Locate the cell with the specified text and output its [X, Y] center coordinate. 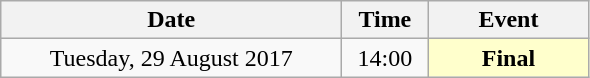
Date [172, 20]
Event [508, 20]
Final [508, 58]
14:00 [385, 58]
Time [385, 20]
Tuesday, 29 August 2017 [172, 58]
